From the cell containing the given text, extract its center point as (X, Y) coordinate. 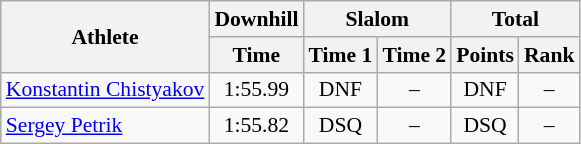
Total (515, 19)
1:55.99 (256, 90)
1:55.82 (256, 126)
Points (485, 55)
Athlete (106, 36)
Konstantin Chistyakov (106, 90)
Time 1 (340, 55)
Sergey Petrik (106, 126)
Time (256, 55)
Time 2 (414, 55)
Slalom (377, 19)
Rank (550, 55)
Downhill (256, 19)
